For the text-containing cell, return its midpoint in (X, Y) coordinate format. 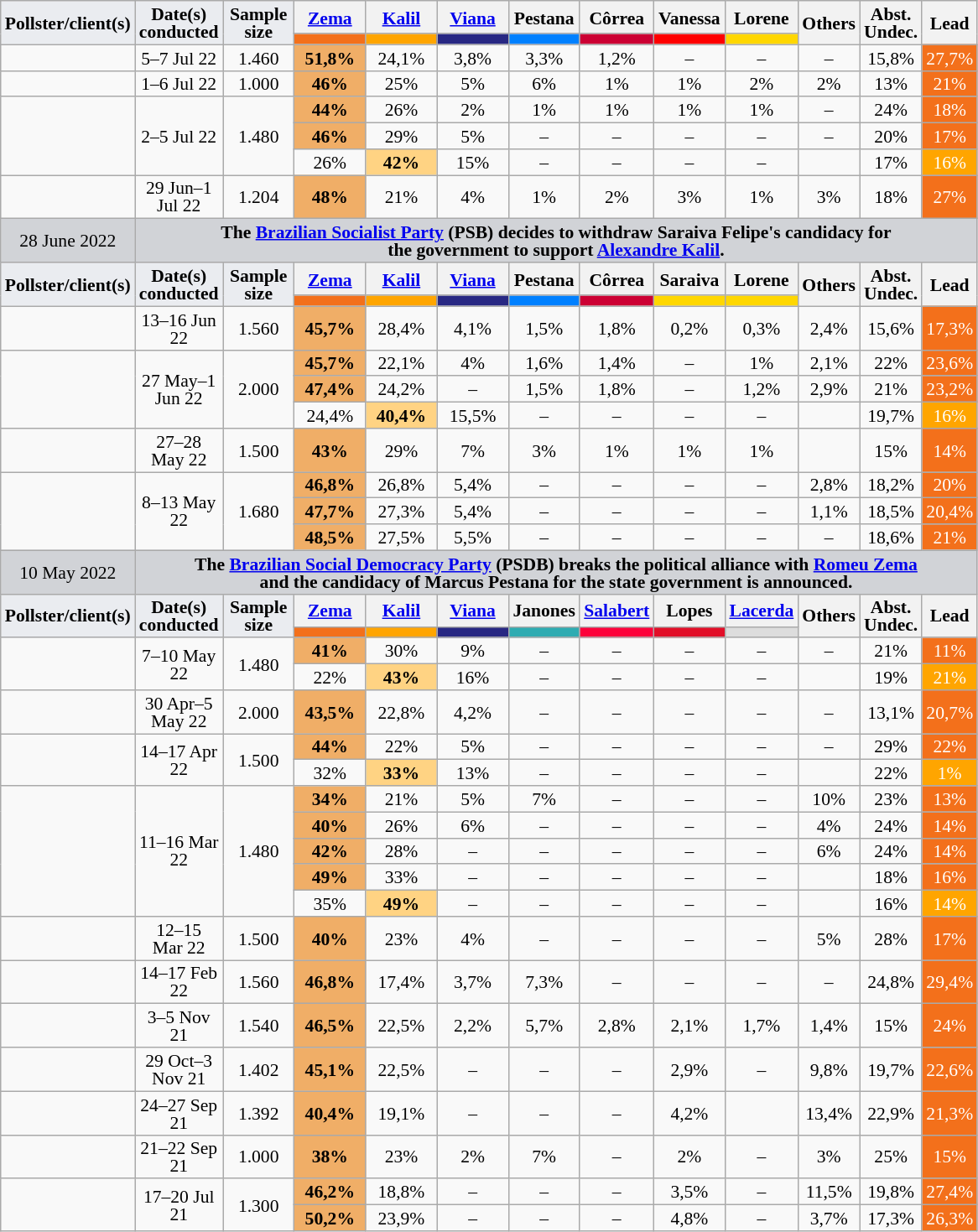
5,7% (544, 1026)
21,3% (949, 1113)
34% (330, 798)
24,2% (401, 389)
13,1% (891, 712)
18,6% (891, 537)
22,9% (891, 1113)
30 Apr–5 May 22 (179, 712)
14–17 Apr 22 (179, 760)
1.402 (258, 1069)
3,5% (689, 1193)
2,2% (473, 1026)
28,4% (401, 328)
13,4% (829, 1113)
17–20 Jul 21 (179, 1205)
1,7% (762, 1026)
2–5 Jul 22 (179, 136)
43,5% (330, 712)
27,3% (401, 512)
41% (330, 651)
47,4% (330, 389)
7,3% (544, 982)
1,6% (544, 362)
12–15 Mar 22 (179, 938)
1.392 (258, 1113)
15,8% (891, 57)
1.460 (258, 57)
1,1% (829, 512)
27,5% (401, 537)
2,4% (829, 328)
Saraiva (689, 278)
4,8% (689, 1218)
18,2% (891, 485)
9,8% (829, 1069)
10 May 2022 (68, 572)
30% (401, 651)
27% (949, 197)
10% (829, 798)
11–16 Mar 22 (179, 851)
29,4% (949, 982)
0,2% (689, 328)
20,4% (949, 512)
The Brazilian Socialist Party (PSB) decides to withdraw Saraiva Felipe's candidacy for the government to support Alexandre Kalil. (556, 241)
20,7% (949, 712)
29 Jun–1 Jul 22 (179, 197)
1–6 Jul 22 (179, 84)
48,5% (330, 537)
24,4% (330, 416)
46,2% (330, 1193)
19,1% (401, 1113)
26,8% (401, 485)
1.204 (258, 197)
51,8% (330, 57)
7–10 May 22 (179, 664)
21–22 Sep 21 (179, 1157)
13–16 Jun 22 (179, 328)
32% (330, 773)
18,5% (891, 512)
5,5% (473, 537)
15,6% (891, 328)
24,1% (401, 57)
11% (949, 651)
1.680 (258, 512)
Janones (544, 611)
Vanessa (689, 17)
18,8% (401, 1193)
Lacerda (762, 611)
9% (473, 651)
23,6% (949, 362)
8–13 May 22 (179, 512)
35% (330, 904)
4,1% (473, 328)
3,8% (473, 57)
26,3% (949, 1218)
29 Oct–3 Nov 21 (179, 1069)
19,8% (891, 1193)
27–28 May 22 (179, 450)
19% (891, 678)
27,4% (949, 1193)
1.300 (258, 1205)
46,5% (330, 1026)
11,5% (829, 1193)
50,2% (330, 1218)
3–5 Nov 21 (179, 1026)
27,7% (949, 57)
23,2% (949, 389)
23,9% (401, 1218)
45,1% (330, 1069)
28 June 2022 (68, 241)
5–7 Jul 22 (179, 57)
48% (330, 197)
15,5% (473, 416)
38% (330, 1157)
3,3% (544, 57)
24–27 Sep 21 (179, 1113)
Lopes (689, 611)
1.540 (258, 1026)
22,8% (401, 712)
14–17 Feb 22 (179, 982)
0,3% (762, 328)
47,7% (330, 512)
22,1% (401, 362)
22,6% (949, 1069)
17,4% (401, 982)
Salabert (616, 611)
24,8% (891, 982)
27 May–1 Jun 22 (179, 389)
